Return [X, Y] of the center of cell containing provided text 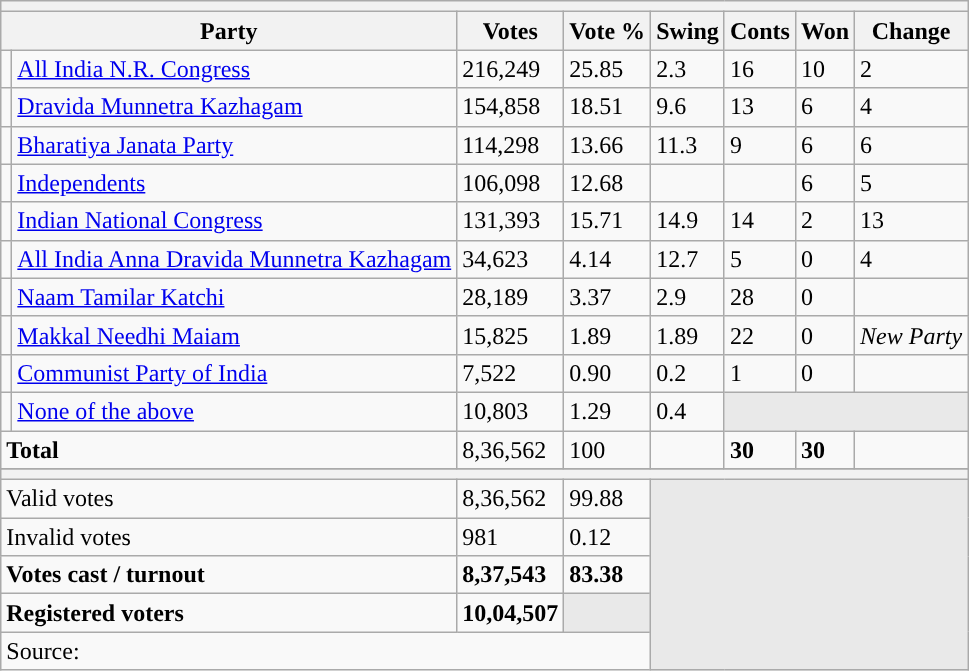
154,858 [510, 107]
18.51 [608, 107]
131,393 [510, 221]
Source: [484, 651]
10 [824, 69]
34,623 [510, 259]
Valid votes [229, 499]
Vote % [608, 31]
3.37 [608, 297]
9 [760, 145]
83.38 [608, 575]
25.85 [608, 69]
981 [510, 537]
1 [760, 373]
106,098 [510, 183]
2.3 [688, 69]
Dravida Munnetra Kazhagam [234, 107]
13.66 [608, 145]
1.29 [608, 411]
Bharatiya Janata Party [234, 145]
Party [229, 31]
0.90 [608, 373]
9.6 [688, 107]
10,803 [510, 411]
12.7 [688, 259]
15.71 [608, 221]
Invalid votes [229, 537]
0.12 [608, 537]
Makkal Needhi Maiam [234, 335]
Indian National Congress [234, 221]
All India N.R. Congress [234, 69]
0.4 [688, 411]
216,249 [510, 69]
Won [824, 31]
28 [760, 297]
Change [912, 31]
7,522 [510, 373]
Naam Tamilar Katchi [234, 297]
Conts [760, 31]
10,04,507 [510, 613]
99.88 [608, 499]
114,298 [510, 145]
100 [608, 449]
0.2 [688, 373]
New Party [912, 335]
Total [229, 449]
None of the above [234, 411]
2.9 [688, 297]
Votes [510, 31]
11.3 [688, 145]
16 [760, 69]
14 [760, 221]
Communist Party of India [234, 373]
22 [760, 335]
Registered voters [229, 613]
28,189 [510, 297]
All India Anna Dravida Munnetra Kazhagam [234, 259]
15,825 [510, 335]
14.9 [688, 221]
Swing [688, 31]
8,37,543 [510, 575]
Votes cast / turnout [229, 575]
4.14 [608, 259]
Independents [234, 183]
12.68 [608, 183]
